Find where the given text appears and provide that cell's center as [x, y] coordinate. 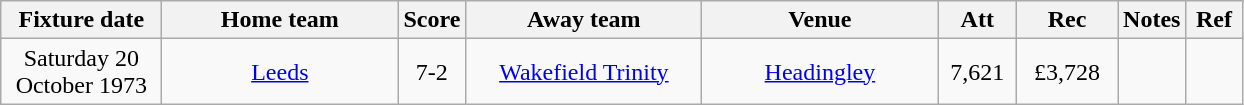
Leeds [280, 72]
Venue [820, 20]
Home team [280, 20]
Wakefield Trinity [584, 72]
Fixture date [82, 20]
Away team [584, 20]
Rec [1068, 20]
7,621 [978, 72]
Headingley [820, 72]
Saturday 20 October 1973 [82, 72]
Notes [1152, 20]
Ref [1214, 20]
7-2 [432, 72]
Score [432, 20]
Att [978, 20]
£3,728 [1068, 72]
